Provide the (x, y) coordinate of the cell's center where the given text is located.  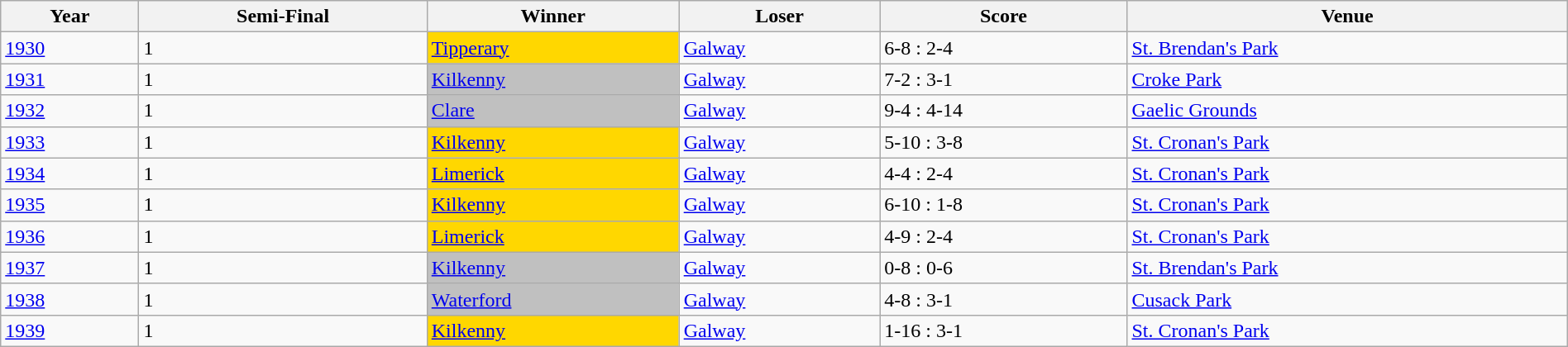
4-4 : 2-4 (1004, 173)
Tipperary (552, 48)
1932 (69, 111)
1936 (69, 236)
Gaelic Grounds (1347, 111)
1934 (69, 173)
1939 (69, 330)
Semi-Final (283, 17)
1931 (69, 79)
0-8 : 0-6 (1004, 268)
6-8 : 2-4 (1004, 48)
4-9 : 2-4 (1004, 236)
Clare (552, 111)
Venue (1347, 17)
1-16 : 3-1 (1004, 330)
1935 (69, 205)
1933 (69, 142)
1937 (69, 268)
Score (1004, 17)
Waterford (552, 299)
1938 (69, 299)
Croke Park (1347, 79)
Loser (779, 17)
5-10 : 3-8 (1004, 142)
9-4 : 4-14 (1004, 111)
Year (69, 17)
6-10 : 1-8 (1004, 205)
4-8 : 3-1 (1004, 299)
Winner (552, 17)
7-2 : 3-1 (1004, 79)
Cusack Park (1347, 299)
1930 (69, 48)
